Search for the cell housing the specified text and yield its (X, Y) center coordinate. 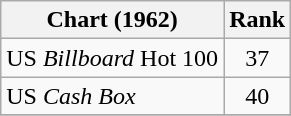
40 (258, 96)
37 (258, 58)
Rank (258, 20)
Chart (1962) (112, 20)
US Cash Box (112, 96)
US Billboard Hot 100 (112, 58)
